For the text-containing cell, return its midpoint in [x, y] coordinate format. 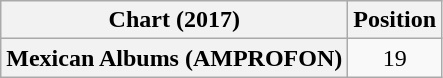
Position [395, 20]
Chart (2017) [174, 20]
19 [395, 58]
Mexican Albums (AMPROFON) [174, 58]
